Return the [X, Y] coordinate for the center point of the cell that contains the specified text.  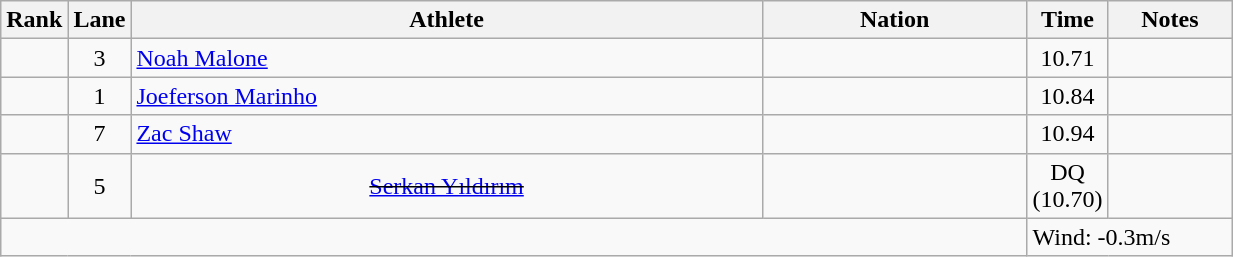
3 [100, 58]
Nation [894, 20]
Rank [34, 20]
Joeferson Marinho [446, 96]
DQ (10.70) [1068, 186]
10.94 [1068, 134]
Time [1068, 20]
7 [100, 134]
Zac Shaw [446, 134]
5 [100, 186]
Notes [1170, 20]
10.84 [1068, 96]
10.71 [1068, 58]
Athlete [446, 20]
Wind: -0.3m/s [1130, 237]
Noah Malone [446, 58]
1 [100, 96]
Lane [100, 20]
Serkan Yıldırım [446, 186]
